Identify which cell holds the provided text, then report its (X, Y) central coordinate. 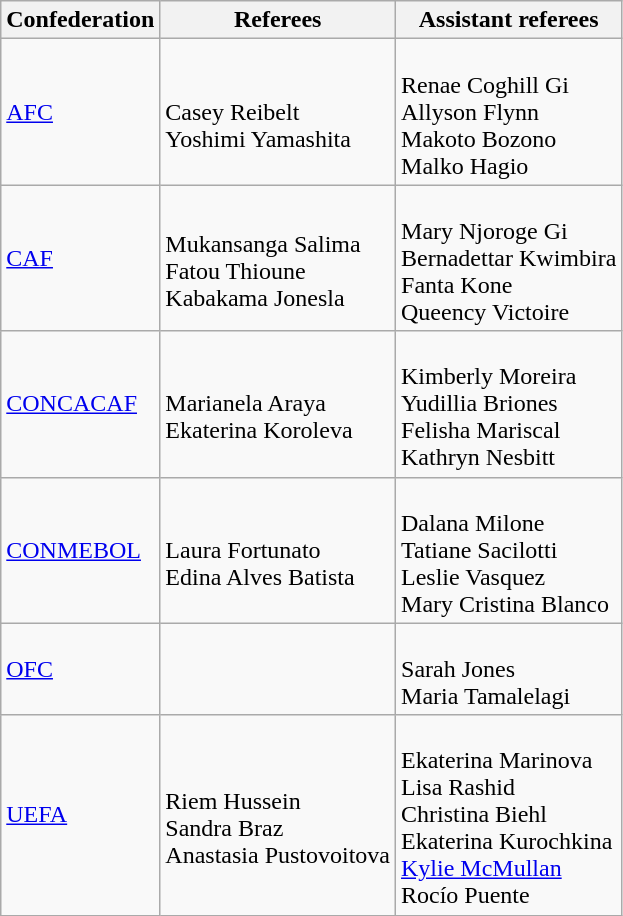
Dalana Milone Tatiane Sacilotti Leslie Vasquez Mary Cristina Blanco (509, 550)
OFC (80, 669)
Ekaterina Marinova Lisa Rashid Christina Biehl Ekaterina Kurochkina Kylie McMullan Rocío Puente (509, 815)
Referees (278, 20)
Confederation (80, 20)
UEFA (80, 815)
Renae Coghill Gi Allyson Flynn Makoto Bozono Malko Hagio (509, 112)
Laura Fortunato Edina Alves Batista (278, 550)
Casey Reibelt Yoshimi Yamashita (278, 112)
Kimberly Moreira Yudillia Briones Felisha Mariscal Kathryn Nesbitt (509, 404)
CONMEBOL (80, 550)
Riem Hussein Sandra Braz Anastasia Pustovoitova (278, 815)
CAF (80, 258)
CONCACAF (80, 404)
Mary Njoroge Gi Bernadettar Kwimbira Fanta Kone Queency Victoire (509, 258)
AFC (80, 112)
Sarah Jones Maria Tamalelagi (509, 669)
Assistant referees (509, 20)
Marianela Araya Ekaterina Koroleva (278, 404)
Mukansanga Salima Fatou Thioune Kabakama Jonesla (278, 258)
